Output the [X, Y] coordinate of the center of the cell containing the given text.  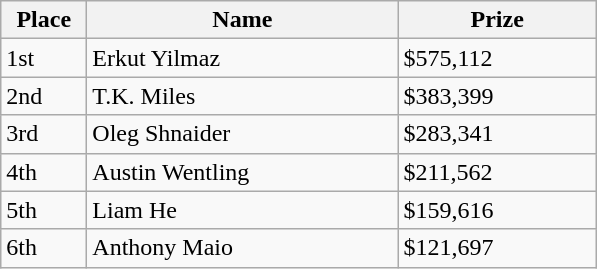
$159,616 [498, 210]
$211,562 [498, 172]
3rd [44, 134]
$121,697 [498, 248]
Prize [498, 20]
1st [44, 58]
Oleg Shnaider [242, 134]
4th [44, 172]
6th [44, 248]
T.K. Miles [242, 96]
Austin Wentling [242, 172]
Anthony Maio [242, 248]
$283,341 [498, 134]
5th [44, 210]
$383,399 [498, 96]
Liam He [242, 210]
2nd [44, 96]
Erkut Yilmaz [242, 58]
Name [242, 20]
$575,112 [498, 58]
Place [44, 20]
